Find where the given text appears and provide that cell's center as [x, y] coordinate. 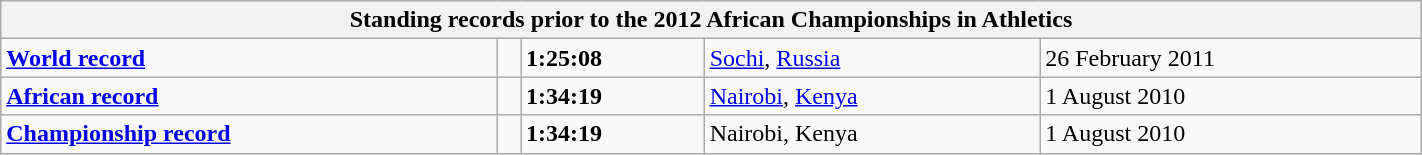
1:25:08 [613, 58]
Championship record [249, 134]
African record [249, 96]
26 February 2011 [1231, 58]
Standing records prior to the 2012 African Championships in Athletics [711, 20]
Sochi, Russia [872, 58]
World record [249, 58]
